Locate the cell with the specified text and output its [x, y] center coordinate. 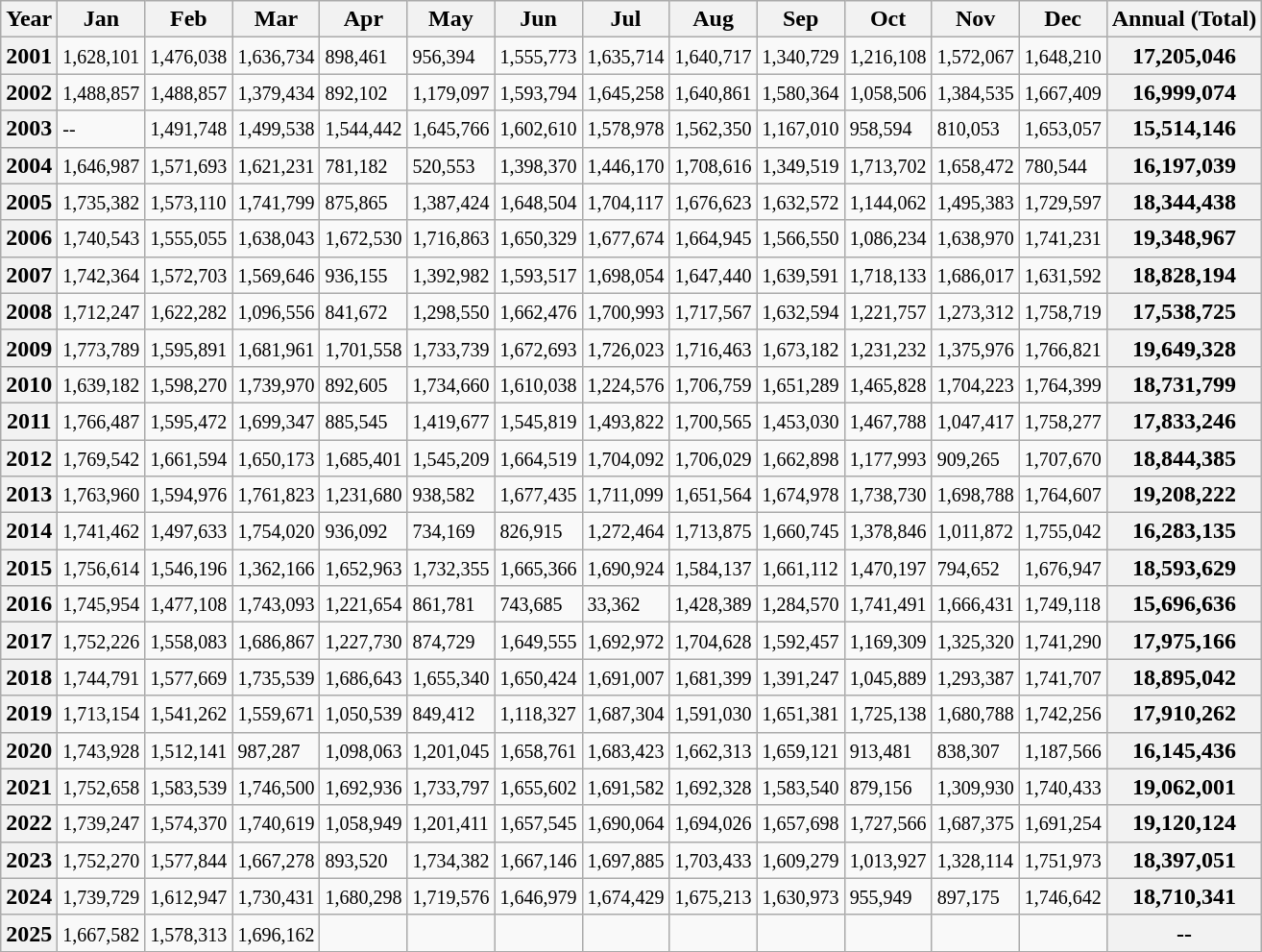
1,593,794 [538, 92]
1,593,517 [538, 275]
1,739,247 [102, 823]
1,672,530 [363, 238]
2013 [29, 495]
1,698,788 [976, 495]
1,662,313 [713, 750]
936,092 [363, 531]
1,741,707 [1062, 677]
1,653,057 [1062, 129]
1,711,099 [626, 495]
1,691,582 [626, 787]
1,751,973 [1062, 860]
1,766,821 [1062, 348]
1,719,576 [451, 896]
1,730,431 [277, 896]
1,465,828 [887, 384]
1,544,442 [363, 129]
1,735,539 [277, 677]
19,649,328 [1184, 348]
1,687,375 [976, 823]
1,541,262 [188, 714]
1,391,247 [801, 677]
1,650,424 [538, 677]
1,741,231 [1062, 238]
1,512,141 [188, 750]
2020 [29, 750]
1,201,411 [451, 823]
1,664,519 [538, 458]
16,145,436 [1184, 750]
1,676,947 [1062, 568]
1,661,112 [801, 568]
1,738,730 [887, 495]
1,687,304 [626, 714]
1,179,097 [451, 92]
1,734,660 [451, 384]
1,362,166 [277, 568]
1,591,030 [713, 714]
1,572,703 [188, 275]
2008 [29, 311]
1,651,564 [713, 495]
1,661,594 [188, 458]
1,631,592 [1062, 275]
1,649,555 [538, 641]
17,538,725 [1184, 311]
1,672,693 [538, 348]
1,595,891 [188, 348]
18,593,629 [1184, 568]
Nov [976, 19]
1,713,702 [887, 165]
1,741,462 [102, 531]
1,667,146 [538, 860]
16,999,074 [1184, 92]
2012 [29, 458]
898,461 [363, 56]
2002 [29, 92]
1,716,863 [451, 238]
1,446,170 [626, 165]
1,746,500 [277, 787]
1,698,054 [626, 275]
874,729 [451, 641]
885,545 [363, 421]
938,582 [451, 495]
1,595,472 [188, 421]
Dec [1062, 19]
1,692,328 [713, 787]
897,175 [976, 896]
1,732,355 [451, 568]
1,566,550 [801, 238]
1,739,970 [277, 384]
1,659,121 [801, 750]
1,725,138 [887, 714]
Oct [887, 19]
2007 [29, 275]
1,621,231 [277, 165]
1,086,234 [887, 238]
1,713,154 [102, 714]
1,273,312 [976, 311]
1,650,329 [538, 238]
1,598,270 [188, 384]
1,742,256 [1062, 714]
1,744,791 [102, 677]
1,144,062 [887, 202]
1,096,556 [277, 311]
1,660,745 [801, 531]
1,740,543 [102, 238]
1,221,654 [363, 604]
1,658,472 [976, 165]
1,662,898 [801, 458]
1,704,628 [713, 641]
18,895,042 [1184, 677]
1,704,092 [626, 458]
1,639,182 [102, 384]
1,340,729 [801, 56]
2009 [29, 348]
1,545,209 [451, 458]
19,208,222 [1184, 495]
1,707,670 [1062, 458]
1,558,083 [188, 641]
2005 [29, 202]
1,098,063 [363, 750]
987,287 [277, 750]
1,735,382 [102, 202]
Sep [801, 19]
1,493,822 [626, 421]
1,387,424 [451, 202]
1,683,423 [626, 750]
17,833,246 [1184, 421]
1,392,982 [451, 275]
Aug [713, 19]
1,628,101 [102, 56]
1,676,623 [713, 202]
743,685 [538, 604]
1,756,614 [102, 568]
1,216,108 [887, 56]
1,647,440 [713, 275]
892,605 [363, 384]
1,632,572 [801, 202]
956,394 [451, 56]
2018 [29, 677]
892,102 [363, 92]
18,397,051 [1184, 860]
1,761,823 [277, 495]
1,706,759 [713, 384]
734,169 [451, 531]
1,717,567 [713, 311]
1,419,677 [451, 421]
1,763,960 [102, 495]
1,573,110 [188, 202]
1,743,093 [277, 604]
1,764,399 [1062, 384]
1,622,282 [188, 311]
Apr [363, 19]
1,650,173 [277, 458]
1,667,582 [102, 933]
1,045,889 [887, 677]
19,062,001 [1184, 787]
Mar [277, 19]
2004 [29, 165]
913,481 [887, 750]
1,545,819 [538, 421]
18,344,438 [1184, 202]
1,742,364 [102, 275]
1,769,542 [102, 458]
1,677,435 [538, 495]
1,328,114 [976, 860]
1,766,487 [102, 421]
1,640,861 [713, 92]
1,612,947 [188, 896]
1,758,719 [1062, 311]
1,594,976 [188, 495]
Year [29, 19]
2011 [29, 421]
1,680,788 [976, 714]
1,691,007 [626, 677]
18,844,385 [1184, 458]
1,667,409 [1062, 92]
1,713,875 [713, 531]
Annual (Total) [1184, 19]
15,696,636 [1184, 604]
1,677,674 [626, 238]
810,053 [976, 129]
16,197,039 [1184, 165]
1,692,936 [363, 787]
955,949 [887, 896]
1,272,464 [626, 531]
2014 [29, 531]
1,476,038 [188, 56]
1,477,108 [188, 604]
1,497,633 [188, 531]
1,231,680 [363, 495]
1,453,030 [801, 421]
1,050,539 [363, 714]
1,325,320 [976, 641]
826,915 [538, 531]
1,664,945 [713, 238]
893,520 [363, 860]
1,584,137 [713, 568]
1,764,607 [1062, 495]
1,746,642 [1062, 896]
1,674,429 [626, 896]
1,284,570 [801, 604]
1,578,313 [188, 933]
1,546,196 [188, 568]
1,495,383 [976, 202]
1,740,619 [277, 823]
1,491,748 [188, 129]
1,681,961 [277, 348]
1,571,693 [188, 165]
May [451, 19]
1,167,010 [801, 129]
1,733,797 [451, 787]
1,645,258 [626, 92]
1,177,993 [887, 458]
1,378,846 [887, 531]
18,710,341 [1184, 896]
1,293,387 [976, 677]
1,694,026 [713, 823]
875,865 [363, 202]
2010 [29, 384]
1,635,714 [626, 56]
1,638,043 [277, 238]
1,749,118 [1062, 604]
1,058,949 [363, 823]
1,733,739 [451, 348]
1,658,761 [538, 750]
2001 [29, 56]
1,470,197 [887, 568]
936,155 [363, 275]
1,729,597 [1062, 202]
1,755,042 [1062, 531]
1,739,729 [102, 896]
1,499,538 [277, 129]
1,636,734 [277, 56]
1,572,067 [976, 56]
1,727,566 [887, 823]
1,375,976 [976, 348]
1,655,340 [451, 677]
1,680,298 [363, 896]
1,699,347 [277, 421]
1,704,117 [626, 202]
1,602,610 [538, 129]
781,182 [363, 165]
2022 [29, 823]
1,704,223 [976, 384]
1,734,382 [451, 860]
1,752,270 [102, 860]
2017 [29, 641]
1,718,133 [887, 275]
1,700,565 [713, 421]
Jun [538, 19]
1,467,788 [887, 421]
2003 [29, 129]
1,610,038 [538, 384]
1,712,247 [102, 311]
16,283,135 [1184, 531]
1,697,885 [626, 860]
17,910,262 [1184, 714]
1,013,927 [887, 860]
861,781 [451, 604]
1,651,289 [801, 384]
18,731,799 [1184, 384]
1,686,643 [363, 677]
1,745,954 [102, 604]
1,666,431 [976, 604]
2021 [29, 787]
1,398,370 [538, 165]
1,741,290 [1062, 641]
1,169,309 [887, 641]
838,307 [976, 750]
1,675,213 [713, 896]
780,544 [1062, 165]
879,156 [887, 787]
1,691,254 [1062, 823]
1,578,978 [626, 129]
1,646,979 [538, 896]
1,298,550 [451, 311]
1,187,566 [1062, 750]
33,362 [626, 604]
1,577,844 [188, 860]
2023 [29, 860]
794,652 [976, 568]
1,384,535 [976, 92]
1,752,226 [102, 641]
2016 [29, 604]
1,559,671 [277, 714]
1,690,064 [626, 823]
1,574,370 [188, 823]
2015 [29, 568]
1,227,730 [363, 641]
1,681,399 [713, 677]
18,828,194 [1184, 275]
1,609,279 [801, 860]
1,379,434 [277, 92]
1,657,698 [801, 823]
1,662,476 [538, 311]
841,672 [363, 311]
1,309,930 [976, 787]
1,726,023 [626, 348]
1,224,576 [626, 384]
19,348,967 [1184, 238]
1,651,381 [801, 714]
1,673,182 [801, 348]
1,011,872 [976, 531]
1,685,401 [363, 458]
1,555,055 [188, 238]
1,428,389 [713, 604]
1,674,978 [801, 495]
1,667,278 [277, 860]
1,706,029 [713, 458]
1,701,558 [363, 348]
1,231,232 [887, 348]
1,639,591 [801, 275]
1,580,364 [801, 92]
1,583,539 [188, 787]
1,583,540 [801, 787]
1,692,972 [626, 641]
909,265 [976, 458]
1,047,417 [976, 421]
1,646,987 [102, 165]
17,975,166 [1184, 641]
1,703,433 [713, 860]
1,577,669 [188, 677]
2024 [29, 896]
1,630,973 [801, 896]
1,741,491 [887, 604]
1,758,277 [1062, 421]
1,686,867 [277, 641]
1,740,433 [1062, 787]
1,741,799 [277, 202]
1,645,766 [451, 129]
1,655,602 [538, 787]
1,118,327 [538, 714]
1,648,210 [1062, 56]
17,205,046 [1184, 56]
Jul [626, 19]
958,594 [887, 129]
2019 [29, 714]
1,743,928 [102, 750]
1,569,646 [277, 275]
1,700,993 [626, 311]
2025 [29, 933]
1,592,457 [801, 641]
1,754,020 [277, 531]
1,201,045 [451, 750]
1,058,506 [887, 92]
520,553 [451, 165]
1,349,519 [801, 165]
1,696,162 [277, 933]
1,652,963 [363, 568]
1,773,789 [102, 348]
1,648,504 [538, 202]
2006 [29, 238]
1,665,366 [538, 568]
1,221,757 [887, 311]
1,708,616 [713, 165]
Jan [102, 19]
1,638,970 [976, 238]
1,752,658 [102, 787]
1,562,350 [713, 129]
1,690,924 [626, 568]
1,632,594 [801, 311]
1,640,717 [713, 56]
1,657,545 [538, 823]
1,686,017 [976, 275]
Feb [188, 19]
1,555,773 [538, 56]
1,716,463 [713, 348]
849,412 [451, 714]
15,514,146 [1184, 129]
19,120,124 [1184, 823]
